Find where the given text appears and provide that cell's center as (x, y) coordinate. 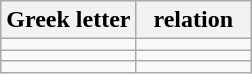
relation (194, 20)
Greek letter (68, 20)
